Return [x, y] of the center of cell containing provided text 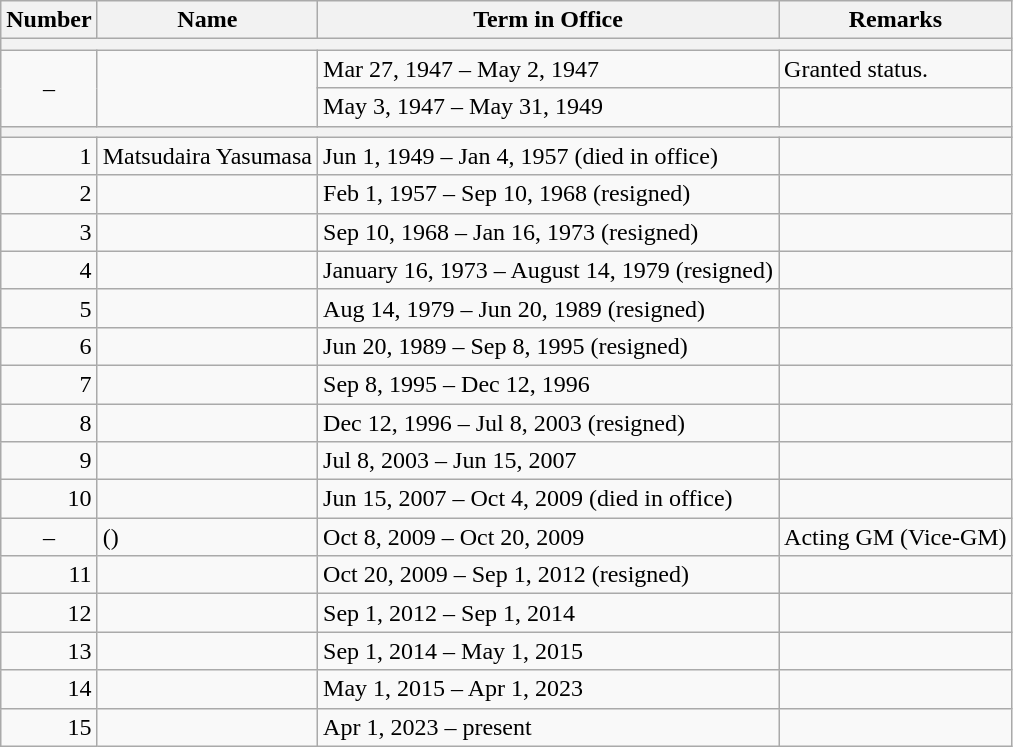
Acting GM (Vice-GM) [896, 537]
Feb 1, 1957 – Sep 10, 1968 (resigned) [548, 194]
Name [207, 20]
2 [49, 194]
11 [49, 575]
1 [49, 156]
13 [49, 651]
10 [49, 499]
Jun 20, 1989 – Sep 8, 1995 (resigned) [548, 346]
Sep 10, 1968 – Jan 16, 1973 (resigned) [548, 232]
Jul 8, 2003 – Jun 15, 2007 [548, 461]
May 1, 2015 – Apr 1, 2023 [548, 689]
May 3, 1947 – May 31, 1949 [548, 107]
7 [49, 384]
5 [49, 308]
Matsudaira Yasumasa [207, 156]
January 16, 1973 – August 14, 1979 (resigned) [548, 270]
Mar 27, 1947 – May 2, 1947 [548, 69]
Sep 8, 1995 – Dec 12, 1996 [548, 384]
Jun 15, 2007 – Oct 4, 2009 (died in office) [548, 499]
3 [49, 232]
6 [49, 346]
4 [49, 270]
Dec 12, 1996 – Jul 8, 2003 (resigned) [548, 423]
Jun 1, 1949 – Jan 4, 1957 (died in office) [548, 156]
8 [49, 423]
Oct 8, 2009 – Oct 20, 2009 [548, 537]
Remarks [896, 20]
Sep 1, 2014 – May 1, 2015 [548, 651]
() [207, 537]
Aug 14, 1979 – Jun 20, 1989 (resigned) [548, 308]
Oct 20, 2009 – Sep 1, 2012 (resigned) [548, 575]
Term in Office [548, 20]
Granted status. [896, 69]
15 [49, 727]
14 [49, 689]
Apr 1, 2023 – present [548, 727]
Sep 1, 2012 – Sep 1, 2014 [548, 613]
Number [49, 20]
12 [49, 613]
9 [49, 461]
